From the cell containing the given text, extract its center point as (x, y) coordinate. 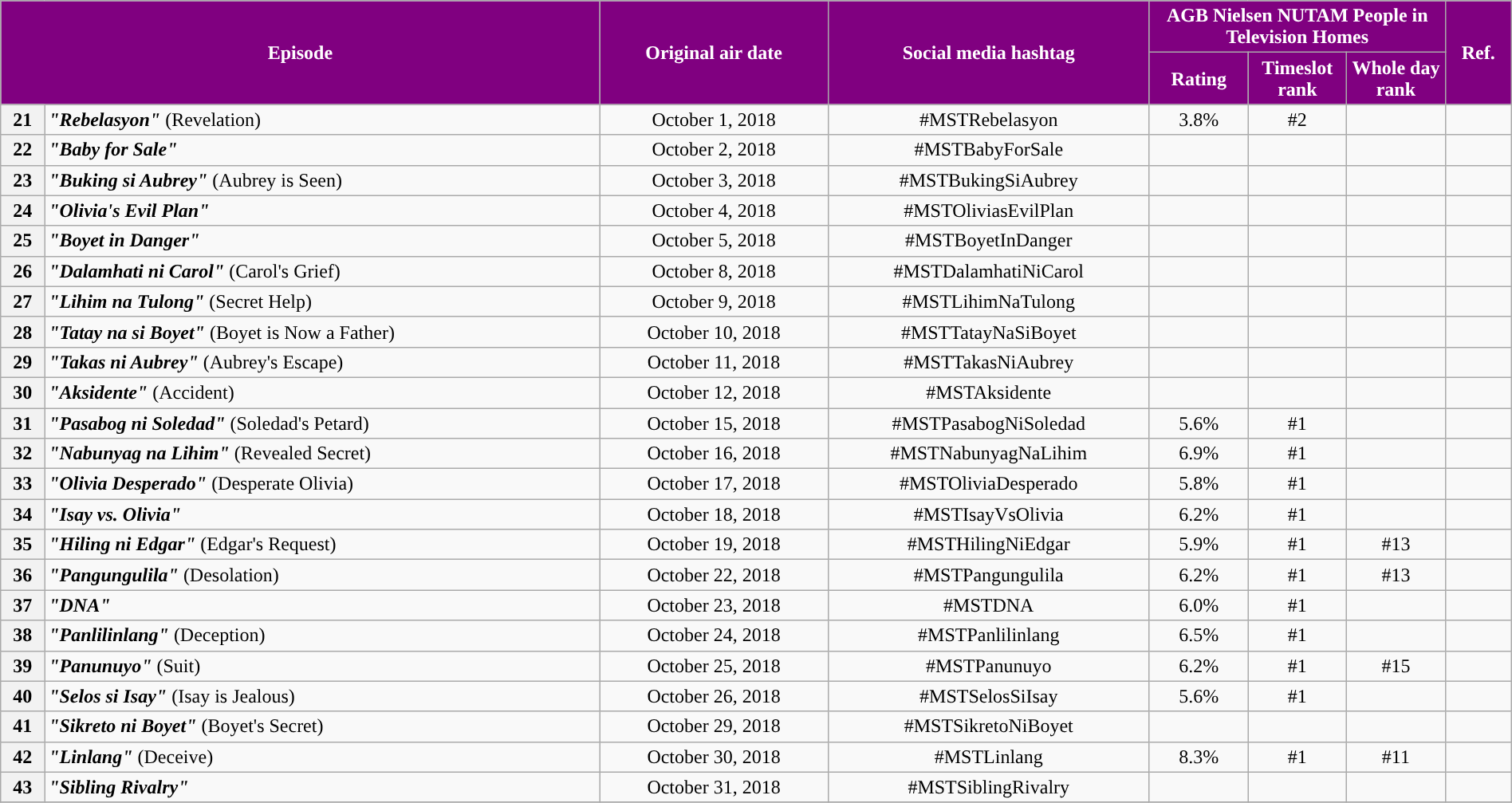
#MSTBukingSiAubrey (989, 180)
"Pasabog ni Soledad" (Soledad's Petard) (322, 423)
"Takas ni Aubrey" (Aubrey's Escape) (322, 362)
6.5% (1199, 636)
October 15, 2018 (714, 423)
October 23, 2018 (714, 605)
#MSTOliviasEvilPlan (989, 211)
#MSTDNA (989, 605)
Episode (300, 53)
Rating (1199, 78)
#MSTRebelasyon (989, 120)
"DNA" (322, 605)
October 4, 2018 (714, 211)
5.9% (1199, 545)
34 (22, 514)
October 1, 2018 (714, 120)
25 (22, 241)
"Panlilinlang" (Deception) (322, 636)
Original air date (714, 53)
October 3, 2018 (714, 180)
"Sikreto ni Boyet" (Boyet's Secret) (322, 726)
AGB Nielsen NUTAM People in Television Homes (1297, 27)
"Hiling ni Edgar" (Edgar's Request) (322, 545)
#2 (1297, 120)
October 25, 2018 (714, 666)
41 (22, 726)
26 (22, 271)
"Rebelasyon" (Revelation) (322, 120)
#MSTTatayNaSiBoyet (989, 332)
October 12, 2018 (714, 392)
October 18, 2018 (714, 514)
38 (22, 636)
40 (22, 696)
October 31, 2018 (714, 787)
21 (22, 120)
"Isay vs. Olivia" (322, 514)
#MSTPasabogNiSoledad (989, 423)
#MSTAksidente (989, 392)
October 10, 2018 (714, 332)
#MSTSikretoNiBoyet (989, 726)
5.8% (1199, 484)
3.8% (1199, 120)
"Pangungulila" (Desolation) (322, 575)
"Lihim na Tulong" (Secret Help) (322, 301)
October 8, 2018 (714, 271)
#MSTDalamhatiNiCarol (989, 271)
October 26, 2018 (714, 696)
29 (22, 362)
October 24, 2018 (714, 636)
36 (22, 575)
October 22, 2018 (714, 575)
October 17, 2018 (714, 484)
"Baby for Sale" (322, 150)
"Tatay na si Boyet" (Boyet is Now a Father) (322, 332)
Social media hashtag (989, 53)
#MSTBoyetInDanger (989, 241)
6.9% (1199, 454)
October 29, 2018 (714, 726)
#MSTSiblingRivalry (989, 787)
"Selos si Isay" (Isay is Jealous) (322, 696)
23 (22, 180)
"Aksidente" (Accident) (322, 392)
43 (22, 787)
October 30, 2018 (714, 757)
#MSTPanlilinlang (989, 636)
#MSTPanunuyo (989, 666)
#MSTIsayVsOlivia (989, 514)
Whole dayrank (1396, 78)
"Boyet in Danger" (322, 241)
28 (22, 332)
27 (22, 301)
30 (22, 392)
"Olivia Desperado" (Desperate Olivia) (322, 484)
#MSTPangungulila (989, 575)
#MSTOliviaDesperado (989, 484)
Timeslotrank (1297, 78)
"Nabunyag na Lihim" (Revealed Secret) (322, 454)
#11 (1396, 757)
October 11, 2018 (714, 362)
"Linlang" (Deceive) (322, 757)
#MSTBabyForSale (989, 150)
#15 (1396, 666)
"Sibling Rivalry" (322, 787)
"Buking si Aubrey" (Aubrey is Seen) (322, 180)
#MSTLihimNaTulong (989, 301)
22 (22, 150)
"Dalamhati ni Carol" (Carol's Grief) (322, 271)
42 (22, 757)
35 (22, 545)
6.0% (1199, 605)
October 2, 2018 (714, 150)
#MSTLinlang (989, 757)
"Panunuyo" (Suit) (322, 666)
"Olivia's Evil Plan" (322, 211)
Ref. (1479, 53)
8.3% (1199, 757)
#MSTTakasNiAubrey (989, 362)
October 5, 2018 (714, 241)
#MSTNabunyagNaLihim (989, 454)
39 (22, 666)
32 (22, 454)
24 (22, 211)
31 (22, 423)
#MSTHilingNiEdgar (989, 545)
October 9, 2018 (714, 301)
33 (22, 484)
October 19, 2018 (714, 545)
37 (22, 605)
#MSTSelosSiIsay (989, 696)
October 16, 2018 (714, 454)
